Find where the given text appears and provide that cell's center as (X, Y) coordinate. 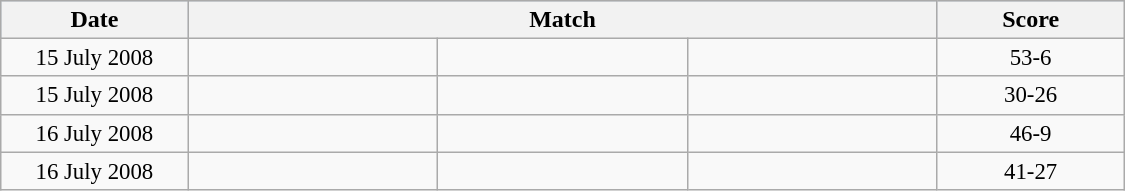
Match (562, 20)
41-27 (1030, 171)
46-9 (1030, 133)
30-26 (1030, 95)
Score (1030, 20)
53-6 (1030, 58)
Date (94, 20)
